Return the (x, y) coordinate for the center point of the cell that contains the specified text.  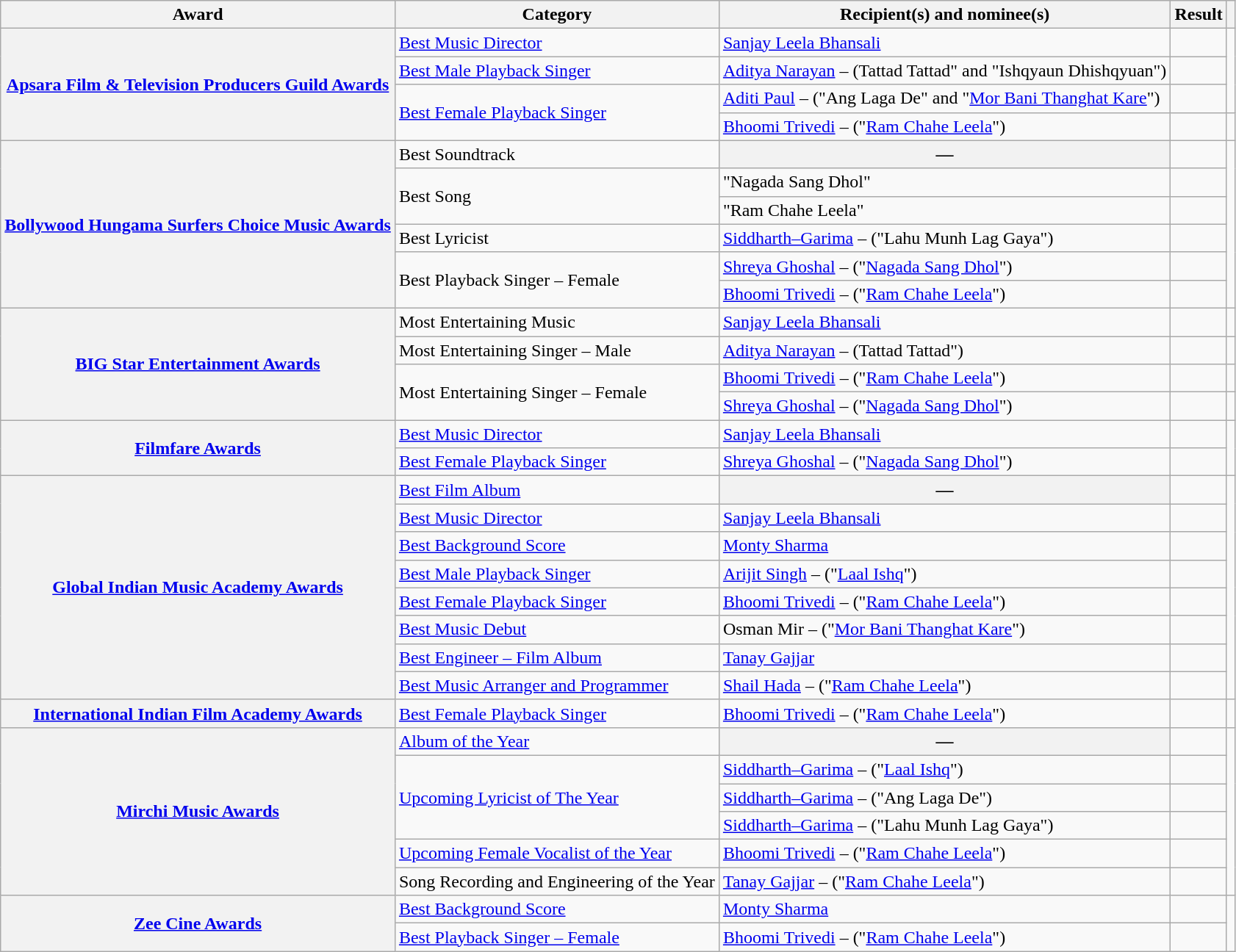
Arijit Singh – ("Laal Ishq") (944, 574)
Best Soundtrack (557, 154)
"Nagada Sang Dhol" (944, 182)
Aditya Narayan – (Tattad Tattad") (944, 350)
Album of the Year (557, 741)
BIG Star Entertainment Awards (198, 364)
Apsara Film & Television Producers Guild Awards (198, 84)
Best Music Debut (557, 630)
Best Film Album (557, 490)
Upcoming Lyricist of The Year (557, 797)
Aditi Paul – ("Ang Laga De" and "Mor Bani Thanghat Kare") (944, 98)
Most Entertaining Singer – Male (557, 350)
Category (557, 15)
Most Entertaining Music (557, 322)
Song Recording and Engineering of the Year (557, 881)
Tanay Gajjar – ("Ram Chahe Leela") (944, 881)
International Indian Film Academy Awards (198, 713)
Osman Mir – ("Mor Bani Thanghat Kare") (944, 630)
Award (198, 15)
Most Entertaining Singer – Female (557, 392)
Best Lyricist (557, 238)
Siddharth–Garima – ("Ang Laga De") (944, 797)
Shail Hada – ("Ram Chahe Leela") (944, 685)
Global Indian Music Academy Awards (198, 588)
Aditya Narayan – (Tattad Tattad" and "Ishqyaun Dhishqyuan") (944, 71)
Zee Cine Awards (198, 923)
Siddharth–Garima – ("Laal Ishq") (944, 769)
Mirchi Music Awards (198, 811)
Recipient(s) and nominee(s) (944, 15)
"Ram Chahe Leela" (944, 210)
Best Song (557, 196)
Bollywood Hungama Surfers Choice Music Awards (198, 224)
Best Engineer – Film Album (557, 657)
Filmfare Awards (198, 448)
Best Music Arranger and Programmer (557, 685)
Tanay Gajjar (944, 657)
Result (1199, 15)
Upcoming Female Vocalist of the Year (557, 854)
